Determine the (x, y) coordinate at the center of the cell enclosing the given text.  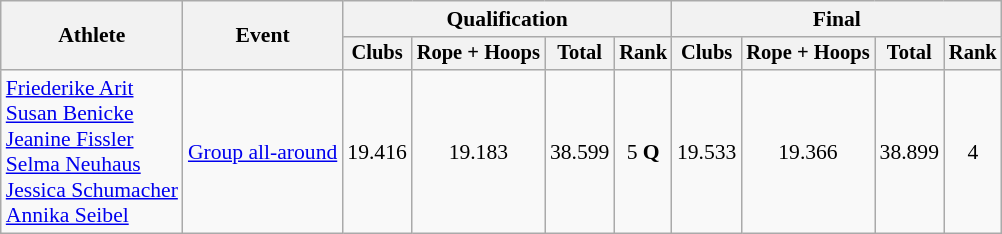
38.599 (580, 152)
19.183 (478, 152)
38.899 (910, 152)
Event (262, 36)
19.366 (808, 152)
Friederike Arit Susan Benicke Jeanine Fissler Selma Neuhaus Jessica Schumacher Annika Seibel (92, 152)
19.416 (376, 152)
5 Q (643, 152)
Final (837, 19)
4 (973, 152)
Qualification (507, 19)
Athlete (92, 36)
19.533 (706, 152)
Group all-around (262, 152)
